Return the (X, Y) coordinate for the center point of the cell that contains the specified text.  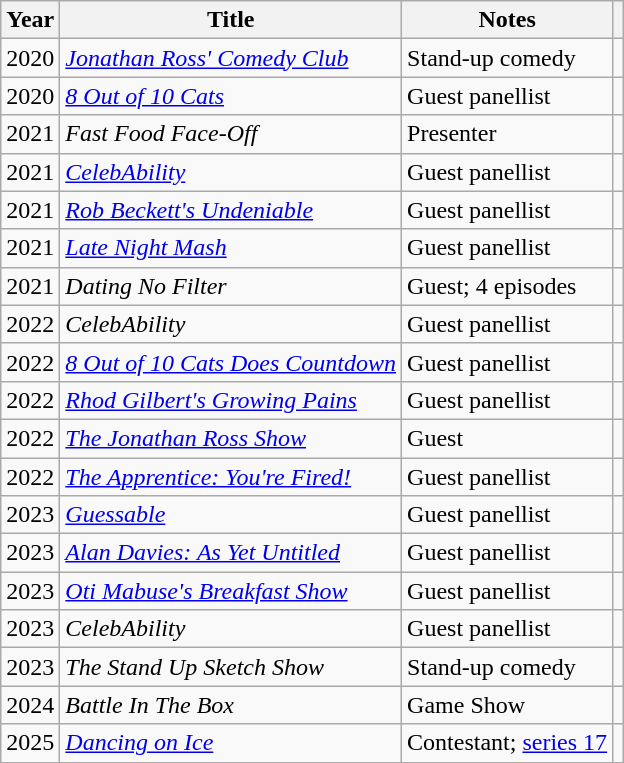
Rhod Gilbert's Growing Pains (231, 400)
Rob Beckett's Undeniable (231, 210)
2024 (30, 705)
The Apprentice: You're Fired! (231, 477)
Fast Food Face-Off (231, 134)
Year (30, 20)
Oti Mabuse's Breakfast Show (231, 591)
8 Out of 10 Cats (231, 96)
Dancing on Ice (231, 743)
Notes (508, 20)
Guessable (231, 515)
Dating No Filter (231, 286)
Guest (508, 438)
The Stand Up Sketch Show (231, 667)
Late Night Mash (231, 248)
Game Show (508, 705)
Guest; 4 episodes (508, 286)
The Jonathan Ross Show (231, 438)
Battle In The Box (231, 705)
Alan Davies: As Yet Untitled (231, 553)
Title (231, 20)
Jonathan Ross' Comedy Club (231, 58)
Presenter (508, 134)
Contestant; series 17 (508, 743)
8 Out of 10 Cats Does Countdown (231, 362)
2025 (30, 743)
